Extract the [X, Y] coordinate from the center of the cell holding the provided text.  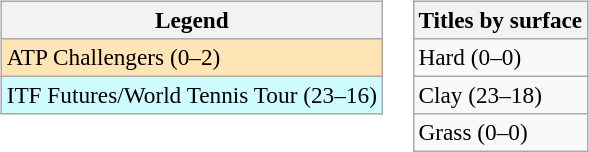
Hard (0–0) [500, 57]
Grass (0–0) [500, 133]
Legend [192, 20]
ITF Futures/World Tennis Tour (23–16) [192, 95]
Titles by surface [500, 20]
Clay (23–18) [500, 95]
ATP Challengers (0–2) [192, 57]
